Locate the cell with the specified text and output its [x, y] center coordinate. 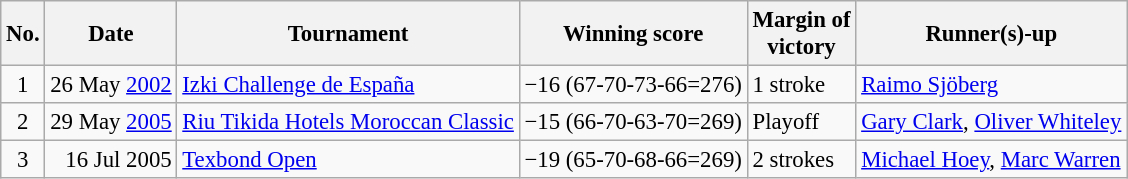
26 May 2002 [111, 85]
Riu Tikida Hotels Moroccan Classic [348, 122]
Runner(s)-up [992, 34]
Gary Clark, Oliver Whiteley [992, 122]
3 [23, 160]
−16 (67-70-73-66=276) [633, 85]
Playoff [802, 122]
Winning score [633, 34]
Raimo Sjöberg [992, 85]
1 [23, 85]
Michael Hoey, Marc Warren [992, 160]
Date [111, 34]
−15 (66-70-63-70=269) [633, 122]
Tournament [348, 34]
2 [23, 122]
−19 (65-70-68-66=269) [633, 160]
29 May 2005 [111, 122]
Texbond Open [348, 160]
16 Jul 2005 [111, 160]
Margin ofvictory [802, 34]
Izki Challenge de España [348, 85]
2 strokes [802, 160]
No. [23, 34]
1 stroke [802, 85]
